Return (x, y) of the center of cell containing provided text 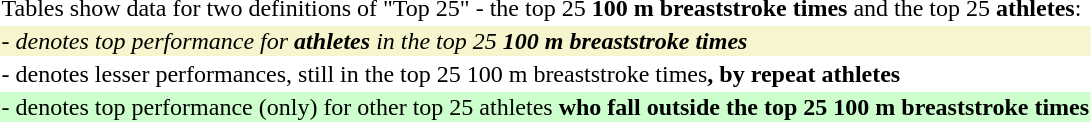
- denotes top performance (only) for other top 25 athletes who fall outside the top 25 100 m breaststroke times (546, 107)
- denotes lesser performances, still in the top 25 100 m breaststroke times, by repeat athletes (546, 74)
- denotes top performance for athletes in the top 25 100 m breaststroke times (546, 41)
